Determine the [X, Y] coordinate at the center of the cell enclosing the given text.  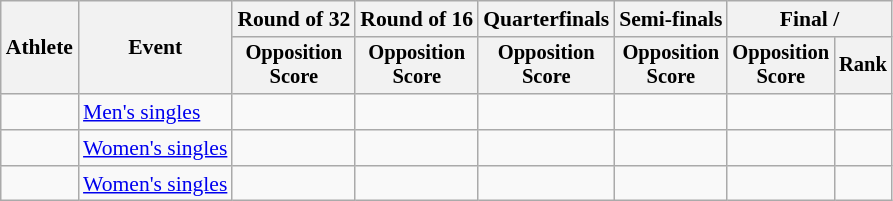
Rank [863, 66]
Quarterfinals [546, 19]
Final / [809, 19]
Women's singles [155, 148]
Event [155, 48]
Athlete [40, 48]
Round of 16 [416, 19]
Round of 32 [294, 19]
Semi-finals [670, 19]
Men's singles [155, 112]
